Detect which cell encompasses the target text, then output its (X, Y) center coordinate. 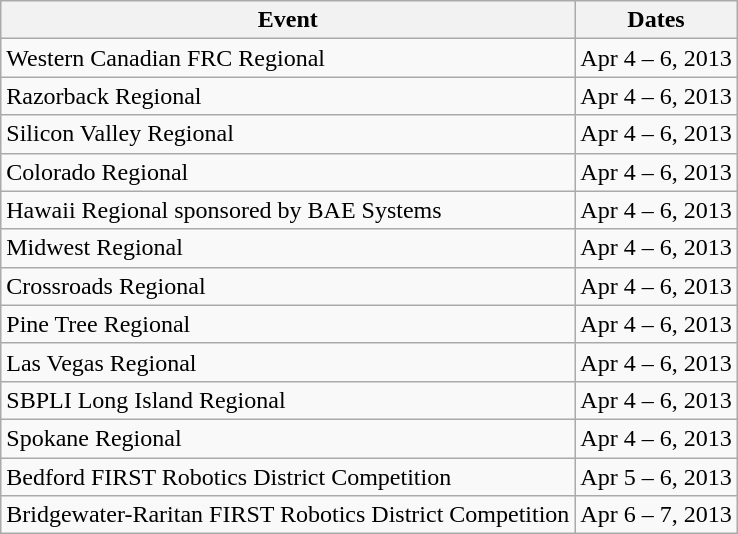
Midwest Regional (288, 248)
Crossroads Regional (288, 286)
Razorback Regional (288, 96)
Spokane Regional (288, 438)
Event (288, 20)
Hawaii Regional sponsored by BAE Systems (288, 210)
SBPLI Long Island Regional (288, 400)
Pine Tree Regional (288, 324)
Bedford FIRST Robotics District Competition (288, 477)
Apr 6 – 7, 2013 (656, 515)
Silicon Valley Regional (288, 134)
Apr 5 – 6, 2013 (656, 477)
Western Canadian FRC Regional (288, 58)
Bridgewater-Raritan FIRST Robotics District Competition (288, 515)
Las Vegas Regional (288, 362)
Dates (656, 20)
Colorado Regional (288, 172)
